Locate the cell with the specified text and output its (x, y) center coordinate. 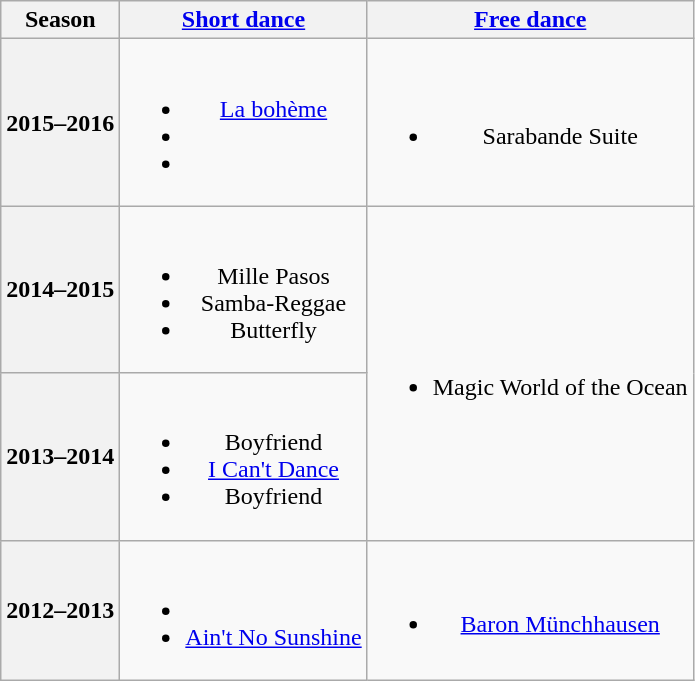
Season (60, 20)
Baron Münchhausen (530, 610)
Free dance (530, 20)
La bohème (244, 122)
2015–2016 (60, 122)
2014–2015 (60, 290)
2013–2014 (60, 456)
Magic World of the Ocean (530, 373)
2012–2013 (60, 610)
Sarabande Suite (530, 122)
Mille Pasos Samba-Reggae Butterfly (244, 290)
Short dance (244, 20)
Boyfriend I Can't Dance Boyfriend (244, 456)
Ain't No Sunshine (244, 610)
